Detect which cell encompasses the target text, then output its [X, Y] center coordinate. 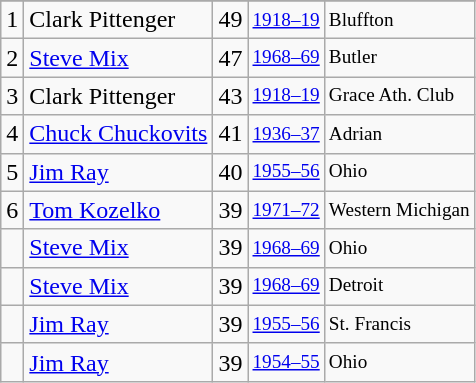
Chuck Chuckovits [118, 134]
2 [12, 58]
Tom Kozelko [118, 210]
41 [230, 134]
49 [230, 20]
43 [230, 96]
Butler [399, 58]
5 [12, 172]
47 [230, 58]
St. Francis [399, 324]
1971–72 [286, 210]
6 [12, 210]
40 [230, 172]
Western Michigan [399, 210]
Bluffton [399, 20]
Adrian [399, 134]
1 [12, 20]
Grace Ath. Club [399, 96]
4 [12, 134]
1936–37 [286, 134]
3 [12, 96]
Detroit [399, 286]
1954–55 [286, 362]
